Search for the cell housing the specified text and yield its [x, y] center coordinate. 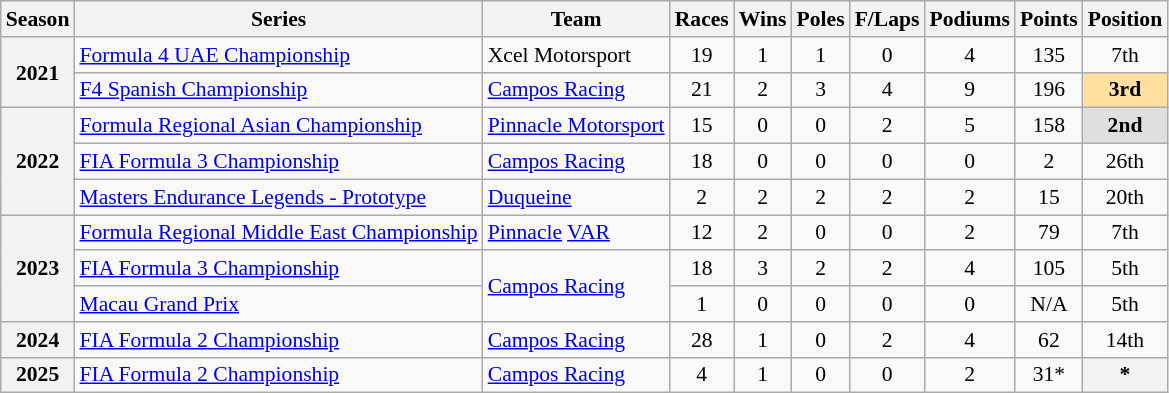
Position [1125, 19]
135 [1049, 55]
Points [1049, 19]
Masters Endurance Legends - Prototype [278, 197]
Wins [763, 19]
5 [970, 126]
Formula Regional Middle East Championship [278, 233]
Team [576, 19]
Season [38, 19]
3rd [1125, 90]
2021 [38, 72]
105 [1049, 269]
2024 [38, 340]
N/A [1049, 304]
196 [1049, 90]
26th [1125, 162]
31* [1049, 375]
12 [702, 233]
Duqueine [576, 197]
158 [1049, 126]
28 [702, 340]
62 [1049, 340]
Pinnacle Motorsport [576, 126]
9 [970, 90]
Series [278, 19]
Pinnacle VAR [576, 233]
Races [702, 19]
14th [1125, 340]
79 [1049, 233]
Macau Grand Prix [278, 304]
2025 [38, 375]
20th [1125, 197]
* [1125, 375]
F4 Spanish Championship [278, 90]
Formula 4 UAE Championship [278, 55]
F/Laps [888, 19]
Poles [821, 19]
Xcel Motorsport [576, 55]
2nd [1125, 126]
19 [702, 55]
21 [702, 90]
Podiums [970, 19]
2022 [38, 162]
2023 [38, 268]
Formula Regional Asian Championship [278, 126]
